Identify which cell holds the provided text, then report its [x, y] central coordinate. 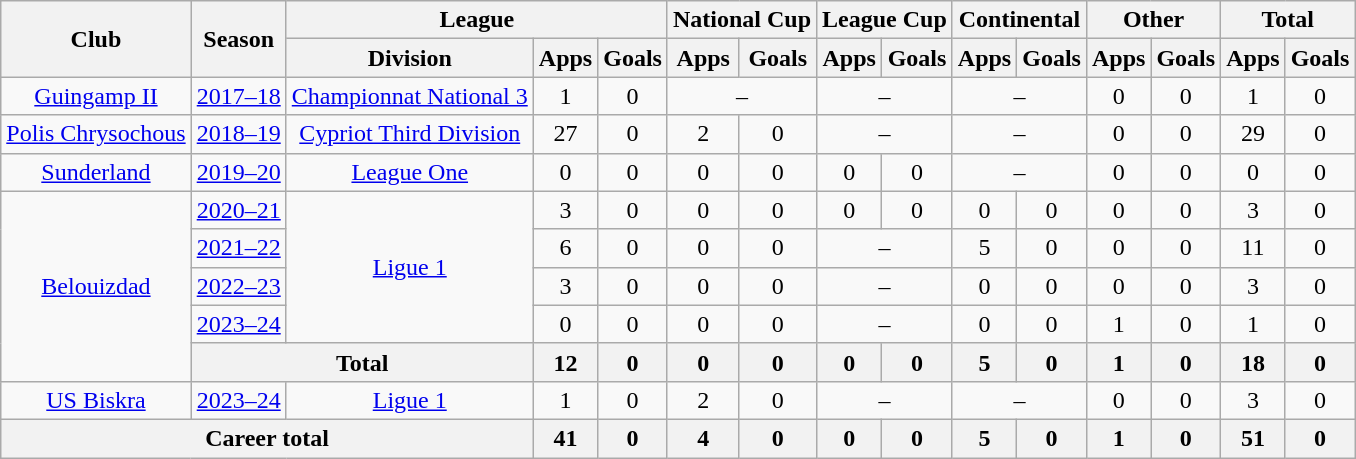
2017–18 [238, 96]
Polis Chrysochous [96, 134]
12 [565, 362]
41 [565, 438]
51 [1253, 438]
2022–23 [238, 286]
Career total [268, 438]
29 [1253, 134]
Other [1153, 20]
Belouizdad [96, 286]
27 [565, 134]
2019–20 [238, 172]
US Biskra [96, 400]
Division [410, 58]
4 [703, 438]
League [476, 20]
Sunderland [96, 172]
11 [1253, 248]
2020–21 [238, 210]
2018–19 [238, 134]
6 [565, 248]
Cypriot Third Division [410, 134]
Club [96, 39]
Guingamp II [96, 96]
League One [410, 172]
18 [1253, 362]
National Cup [742, 20]
Championnat National 3 [410, 96]
2021–22 [238, 248]
League Cup [885, 20]
Season [238, 39]
Continental [1019, 20]
